Return [X, Y] of the center of cell containing provided text 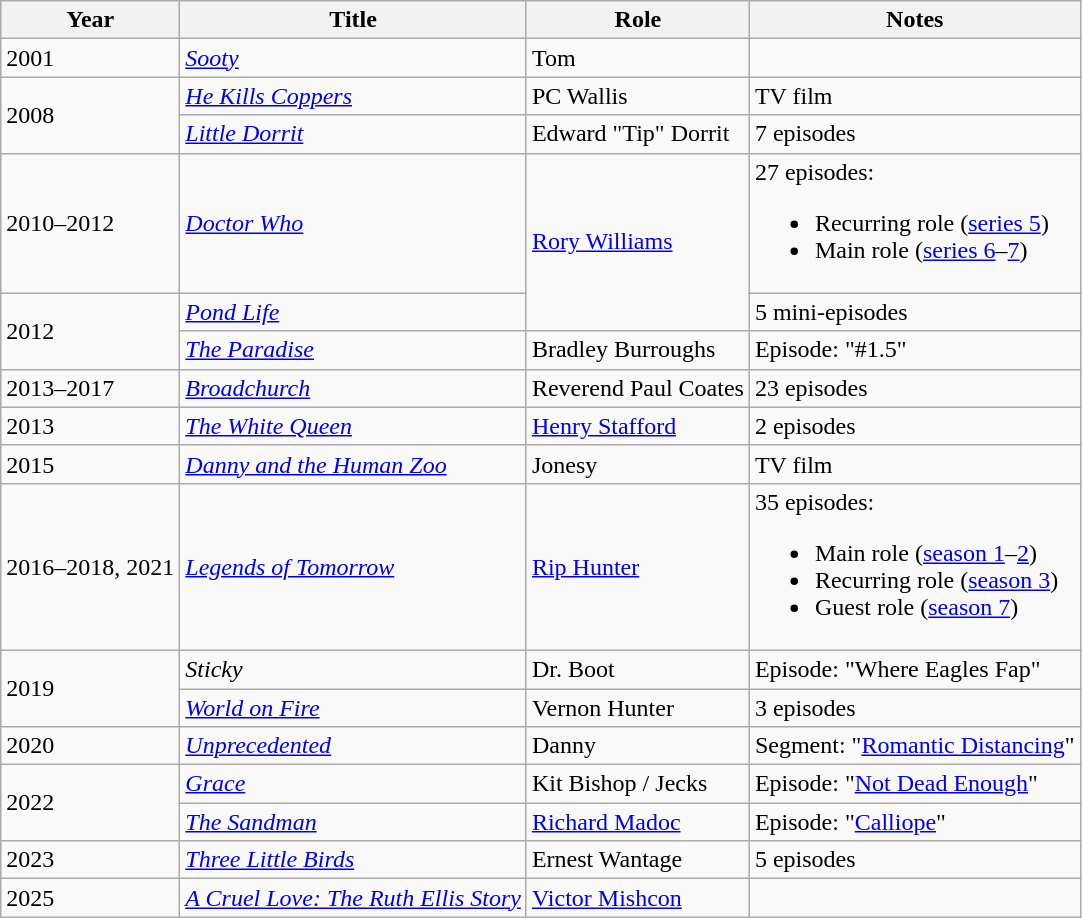
2023 [90, 860]
5 mini-episodes [914, 312]
Segment: "Romantic Distancing" [914, 746]
2012 [90, 331]
The White Queen [354, 426]
2 episodes [914, 426]
23 episodes [914, 388]
27 episodes:Recurring role (series 5)Main role (series 6–7) [914, 223]
Sooty [354, 58]
Doctor Who [354, 223]
World on Fire [354, 707]
Victor Mishcon [638, 898]
Tom [638, 58]
2019 [90, 688]
Grace [354, 784]
5 episodes [914, 860]
Role [638, 20]
Broadchurch [354, 388]
Little Dorrit [354, 134]
2015 [90, 464]
Episode: "Calliope" [914, 822]
Unprecedented [354, 746]
2013–2017 [90, 388]
Richard Madoc [638, 822]
Pond Life [354, 312]
2025 [90, 898]
Edward "Tip" Dorrit [638, 134]
Year [90, 20]
The Sandman [354, 822]
Dr. Boot [638, 669]
Vernon Hunter [638, 707]
Kit Bishop / Jecks [638, 784]
Henry Stafford [638, 426]
Danny [638, 746]
2010–2012 [90, 223]
2022 [90, 803]
Episode: "Where Eagles Fap" [914, 669]
2016–2018, 2021 [90, 566]
Reverend Paul Coates [638, 388]
Episode: "Not Dead Enough" [914, 784]
7 episodes [914, 134]
Notes [914, 20]
2001 [90, 58]
Three Little Birds [354, 860]
Rip Hunter [638, 566]
The Paradise [354, 350]
Jonesy [638, 464]
2013 [90, 426]
Title [354, 20]
Sticky [354, 669]
35 episodes:Main role (season 1–2)Recurring role (season 3)Guest role (season 7) [914, 566]
A Cruel Love: The Ruth Ellis Story [354, 898]
3 episodes [914, 707]
Rory Williams [638, 242]
Ernest Wantage [638, 860]
Legends of Tomorrow [354, 566]
2020 [90, 746]
PC Wallis [638, 96]
Bradley Burroughs [638, 350]
Episode: "#1.5" [914, 350]
Danny and the Human Zoo [354, 464]
He Kills Coppers [354, 96]
2008 [90, 115]
